For the text-containing cell, return its midpoint in (X, Y) coordinate format. 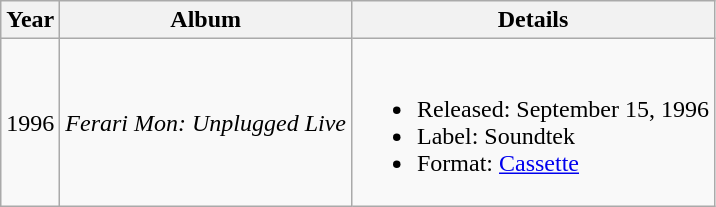
Details (532, 20)
Year (30, 20)
Released: September 15, 1996Label: SoundtekFormat: Cassette (532, 122)
Ferari Mon: Unplugged Live (206, 122)
Album (206, 20)
1996 (30, 122)
